Find where the given text appears and provide that cell's center as (X, Y) coordinate. 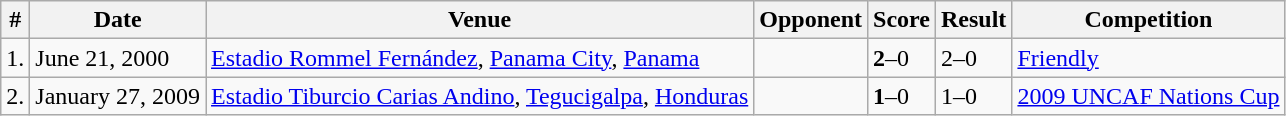
2. (16, 96)
Friendly (1148, 58)
June 21, 2000 (118, 58)
Score (902, 20)
Estadio Rommel Fernández, Panama City, Panama (480, 58)
Opponent (811, 20)
2009 UNCAF Nations Cup (1148, 96)
Date (118, 20)
1. (16, 58)
# (16, 20)
January 27, 2009 (118, 96)
Result (973, 20)
Estadio Tiburcio Carias Andino, Tegucigalpa, Honduras (480, 96)
Competition (1148, 20)
Venue (480, 20)
